Search for the cell housing the specified text and yield its (x, y) center coordinate. 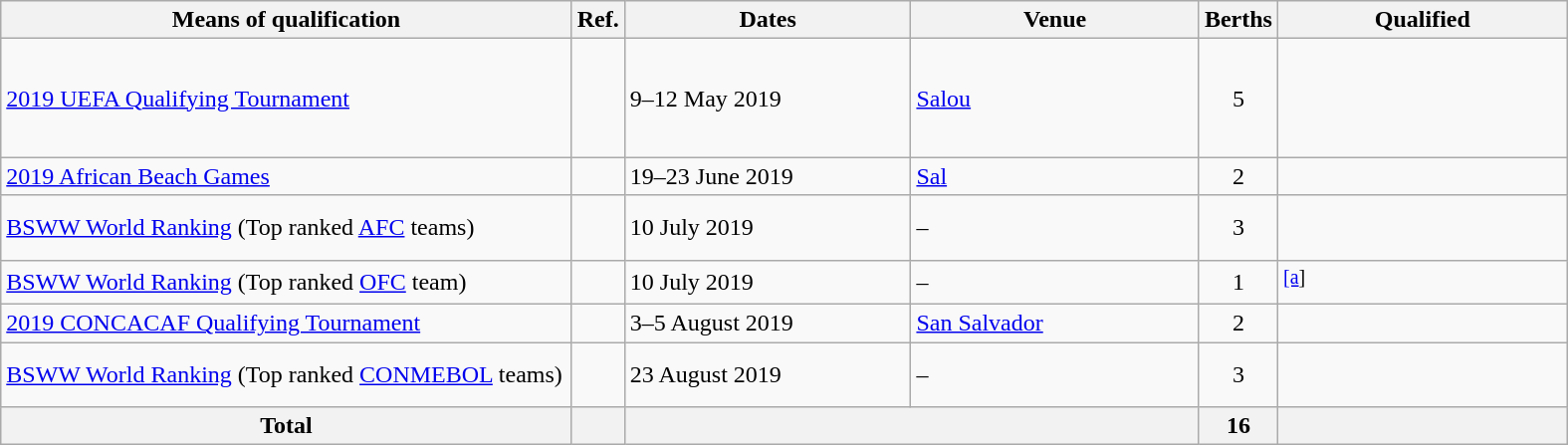
Qualified (1422, 20)
Dates (768, 20)
23 August 2019 (768, 374)
Venue (1055, 20)
2019 CONCACAF Qualifying Tournament (287, 324)
BSWW World Ranking (Top ranked CONMEBOL teams) (287, 374)
3–5 August 2019 (768, 324)
Ref. (597, 20)
Berths (1238, 20)
2019 UEFA Qualifying Tournament (287, 98)
Salou (1055, 98)
Sal (1055, 176)
San Salvador (1055, 324)
BSWW World Ranking (Top ranked OFC team) (287, 283)
5 (1238, 98)
9–12 May 2019 (768, 98)
19–23 June 2019 (768, 176)
2019 African Beach Games (287, 176)
[a] (1422, 283)
BSWW World Ranking (Top ranked AFC teams) (287, 227)
Means of qualification (287, 20)
16 (1238, 426)
Total (287, 426)
1 (1238, 283)
